Search for the cell housing the specified text and yield its (X, Y) center coordinate. 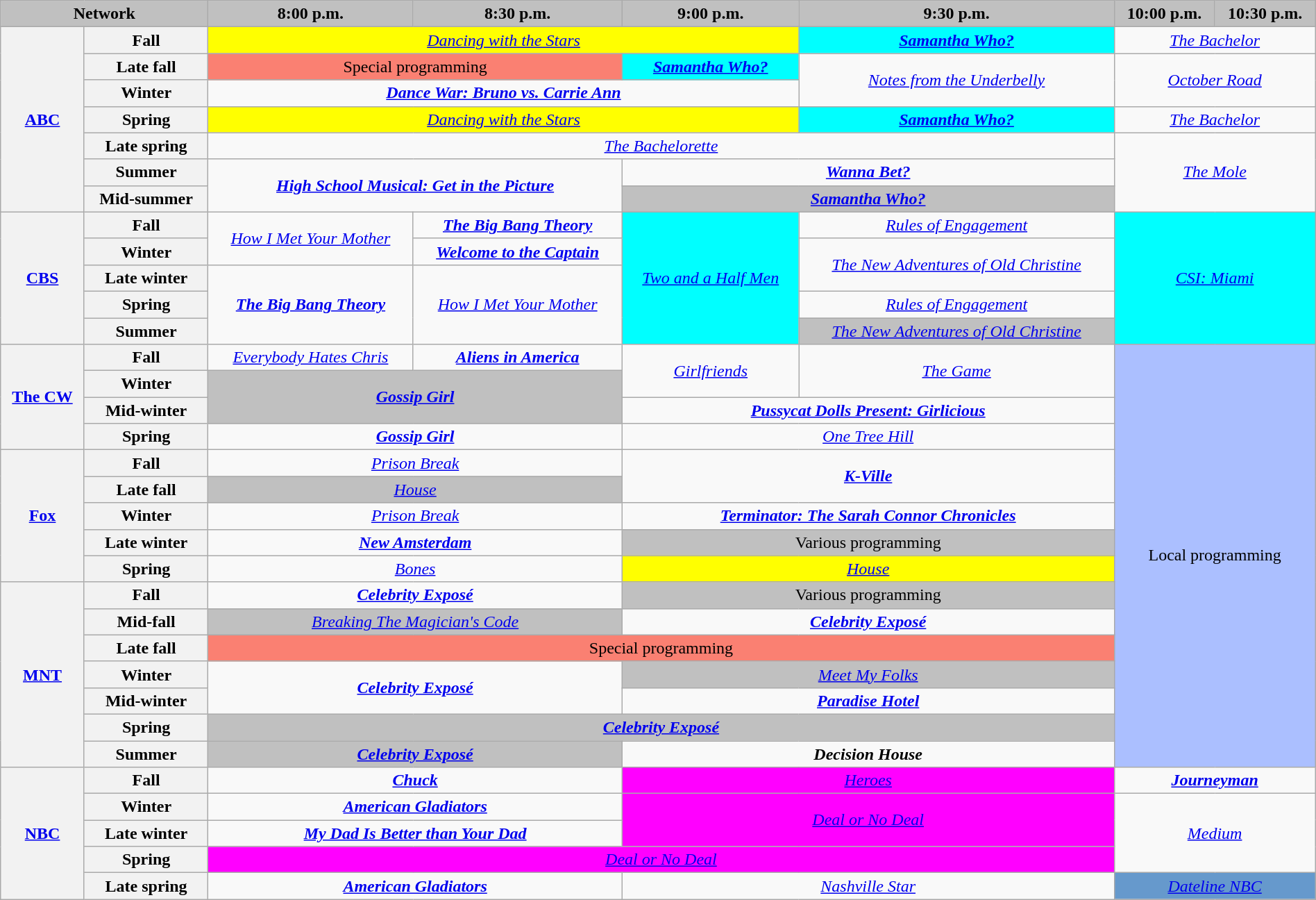
CSI: Miami (1215, 278)
NBC (43, 833)
The CW (43, 397)
Medium (1215, 833)
9:30 p.m. (956, 14)
Welcome to the Captain (518, 251)
Network (104, 14)
Aliens in America (518, 358)
The Mole (1215, 172)
Paradise Hotel (868, 701)
8:30 p.m. (518, 14)
Journeyman (1215, 781)
Dateline NBC (1215, 886)
Decision House (868, 753)
The Game (956, 371)
ABC (43, 119)
CBS (43, 278)
Two and a Half Men (711, 278)
My Dad Is Better than Your Dad (415, 833)
Notes from the Underbelly (956, 80)
Chuck (415, 781)
Terminator: The Sarah Connor Chronicles (868, 516)
Bones (415, 569)
Mid-summer (146, 199)
10:30 p.m. (1265, 14)
One Tree Hill (868, 437)
Mid-fall (146, 622)
New Amsterdam (415, 542)
Dance War: Bruno vs. Carrie Ann (504, 93)
Fox (43, 516)
High School Musical: Get in the Picture (415, 185)
9:00 p.m. (711, 14)
Breaking The Magician's Code (415, 622)
Girlfriends (711, 371)
Wanna Bet? (868, 172)
Everybody Hates Chris (311, 358)
October Road (1215, 80)
Heroes (868, 781)
MNT (43, 674)
10:00 p.m. (1165, 14)
The Bachelorette (661, 146)
Meet My Folks (868, 674)
Pussycat Dolls Present: Girlicious (868, 410)
8:00 p.m. (311, 14)
Nashville Star (868, 886)
Local programming (1215, 556)
K-Ville (868, 476)
